Determine the (x, y) coordinate at the center of the cell enclosing the given text.  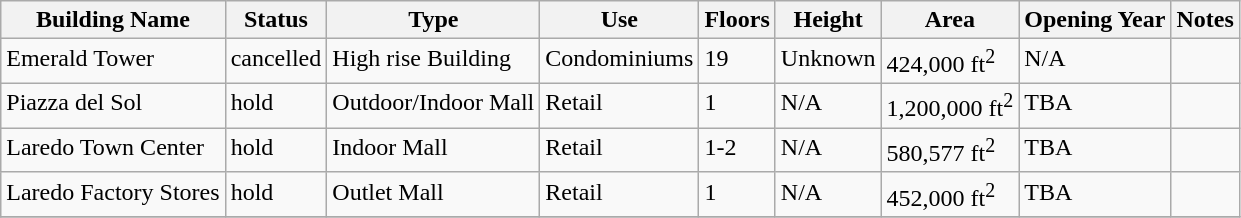
Building Name (113, 20)
Indoor Mall (434, 150)
Laredo Town Center (113, 150)
cancelled (276, 62)
580,577 ft2 (950, 150)
Status (276, 20)
Laredo Factory Stores (113, 194)
452,000 ft2 (950, 194)
Height (828, 20)
Unknown (828, 62)
Opening Year (1095, 20)
1-2 (737, 150)
19 (737, 62)
424,000 ft2 (950, 62)
Floors (737, 20)
Area (950, 20)
Outdoor/Indoor Mall (434, 106)
High rise Building (434, 62)
1,200,000 ft2 (950, 106)
Condominiums (620, 62)
Type (434, 20)
Outlet Mall (434, 194)
Use (620, 20)
Emerald Tower (113, 62)
Notes (1205, 20)
Piazza del Sol (113, 106)
